Return [x, y] of the center of cell containing provided text 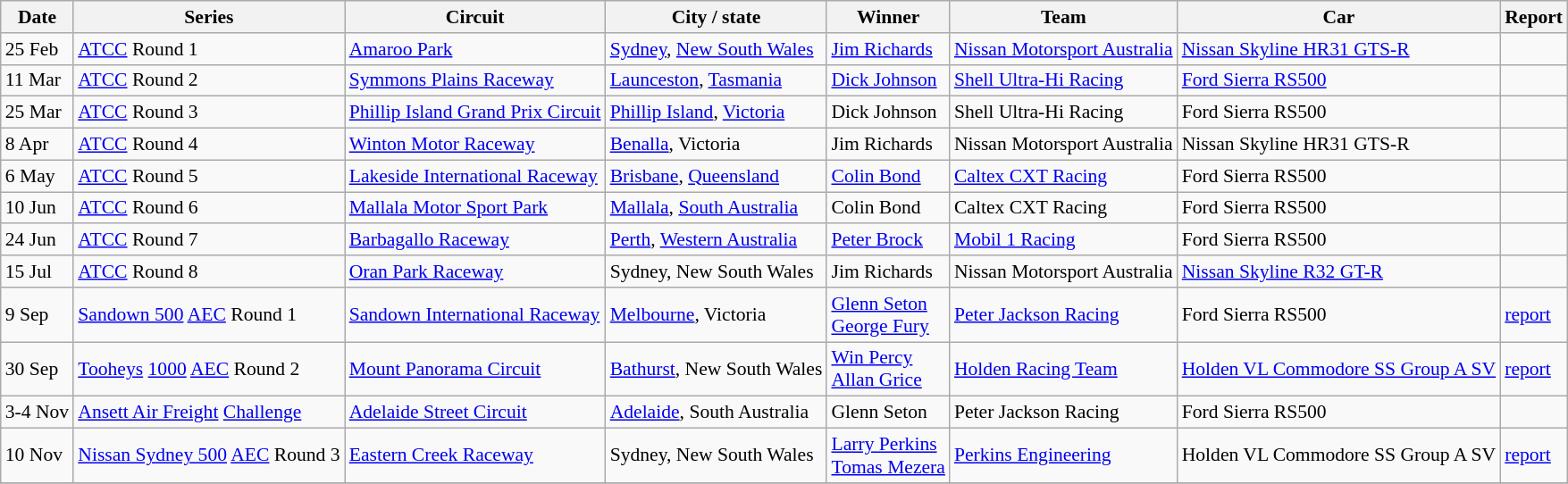
25 Feb [38, 49]
Nissan Sydney 500 AEC Round 3 [209, 455]
Bathurst, New South Wales [717, 370]
24 Jun [38, 240]
Mallala, South Australia [717, 208]
11 Mar [38, 80]
Eastern Creek Raceway [475, 455]
10 Jun [38, 208]
City / state [717, 17]
9 Sep [38, 314]
30 Sep [38, 370]
ATCC Round 2 [209, 80]
3-4 Nov [38, 413]
Barbagallo Raceway [475, 240]
Perth, Western Australia [717, 240]
Phillip Island, Victoria [717, 113]
Report [1533, 17]
Circuit [475, 17]
ATCC Round 8 [209, 271]
ATCC Round 5 [209, 176]
6 May [38, 176]
Sandown International Raceway [475, 314]
Brisbane, Queensland [717, 176]
Perkins Engineering [1063, 455]
ATCC Round 7 [209, 240]
ATCC Round 6 [209, 208]
Launceston, Tasmania [717, 80]
Glenn Seton [888, 413]
Amaroo Park [475, 49]
Series [209, 17]
Winner [888, 17]
Tooheys 1000 AEC Round 2 [209, 370]
Win PercyAllan Grice [888, 370]
15 Jul [38, 271]
Mobil 1 Racing [1063, 240]
Glenn SetonGeorge Fury [888, 314]
Phillip Island Grand Prix Circuit [475, 113]
Winton Motor Raceway [475, 145]
Adelaide Street Circuit [475, 413]
ATCC Round 4 [209, 145]
Benalla, Victoria [717, 145]
10 Nov [38, 455]
Ansett Air Freight Challenge [209, 413]
Nissan Skyline R32 GT-R [1339, 271]
Date [38, 17]
Larry PerkinsTomas Mezera [888, 455]
Holden Racing Team [1063, 370]
Peter Brock [888, 240]
ATCC Round 1 [209, 49]
Oran Park Raceway [475, 271]
Mallala Motor Sport Park [475, 208]
Mount Panorama Circuit [475, 370]
8 Apr [38, 145]
Team [1063, 17]
Symmons Plains Raceway [475, 80]
ATCC Round 3 [209, 113]
Adelaide, South Australia [717, 413]
Melbourne, Victoria [717, 314]
25 Mar [38, 113]
Car [1339, 17]
Sandown 500 AEC Round 1 [209, 314]
Lakeside International Raceway [475, 176]
